Return (x, y) of the center of cell containing provided text 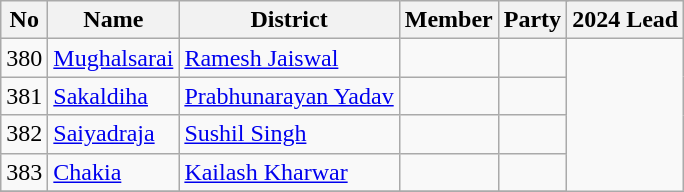
382 (24, 134)
District (289, 20)
Prabhunarayan Yadav (289, 96)
Kailash Kharwar (289, 172)
Party (532, 20)
2024 Lead (626, 20)
Sushil Singh (289, 134)
Ramesh Jaiswal (289, 58)
Name (114, 20)
Mughalsarai (114, 58)
383 (24, 172)
Saiyadraja (114, 134)
No (24, 20)
380 (24, 58)
381 (24, 96)
Member (448, 20)
Chakia (114, 172)
Sakaldiha (114, 96)
